Determine the [x, y] coordinate at the center of the cell enclosing the given text.  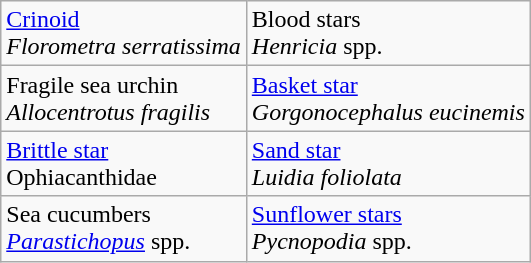
Sunflower starsPycnopodia spp. [388, 228]
Sea cucumbersParastichopus spp. [124, 228]
Basket starGorgonocephalus eucinemis [388, 98]
Blood starsHenricia spp. [388, 34]
Fragile sea urchinAllocentrotus fragilis [124, 98]
CrinoidFlorometra serratissima [124, 34]
Brittle starOphiacanthidae [124, 164]
Sand starLuidia foliolata [388, 164]
